Extract the [x, y] coordinate from the center of the cell holding the provided text.  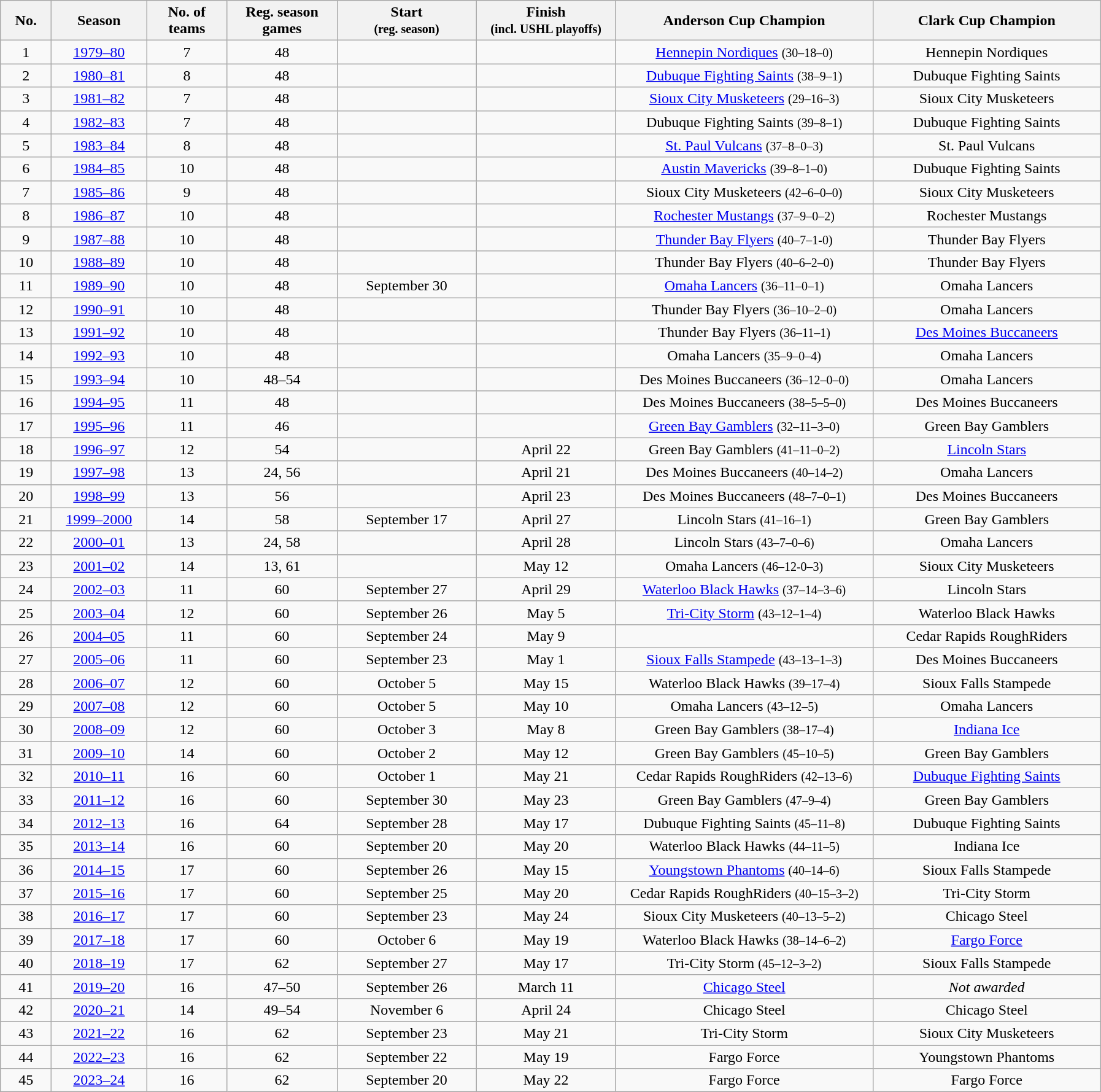
1999–2000 [99, 519]
1991–92 [99, 333]
Omaha Lancers (35–9–0–4) [744, 356]
2005–06 [99, 659]
September 25 [406, 893]
1992–93 [99, 356]
6 [26, 169]
Des Moines Buccaneers (38–5–5–0) [744, 403]
43 [26, 1033]
24, 56 [282, 473]
October 6 [406, 940]
Rochester Mustangs [987, 215]
28 [26, 683]
Sioux City Musketeers (29–16–3) [744, 99]
Rochester Mustangs (37–9–0–2) [744, 215]
May 22 [546, 1080]
Thunder Bay Flyers (40–7–1-0) [744, 239]
Thunder Bay Flyers (36–10–2–0) [744, 309]
1982–83 [99, 122]
Youngstown Phantoms [987, 1056]
4 [26, 122]
September 28 [406, 823]
35 [26, 846]
St. Paul Vulcans (37–8–0–3) [744, 145]
2003–04 [99, 613]
2004–05 [99, 636]
58 [282, 519]
1981–82 [99, 99]
2012–13 [99, 823]
Waterloo Black Hawks (37–14–3–6) [744, 589]
October 3 [406, 730]
2002–03 [99, 589]
Start(reg. season) [406, 21]
Hennepin Nordiques [987, 52]
Green Bay Gamblers (32–11–3–0) [744, 426]
64 [282, 823]
38 [26, 916]
Dubuque Fighting Saints (38–9–1) [744, 76]
Tri-City Storm (43–12–1–4) [744, 613]
May 5 [546, 613]
April 22 [546, 449]
46 [282, 426]
36 [26, 870]
Des Moines Buccaneers (36–12–0–0) [744, 379]
Reg. seasongames [282, 21]
May 23 [546, 800]
2010–11 [99, 776]
April 27 [546, 519]
Tri-City Storm (45–12–3–2) [744, 963]
Austin Mavericks (39–8–1–0) [744, 169]
2 [26, 76]
44 [26, 1056]
1985–86 [99, 192]
42 [26, 1010]
April 29 [546, 589]
13, 61 [282, 566]
April 23 [546, 496]
October 1 [406, 776]
2023–24 [99, 1080]
1987–88 [99, 239]
31 [26, 753]
1986–87 [99, 215]
27 [26, 659]
April 24 [546, 1010]
Thunder Bay Flyers (40–6–2–0) [744, 262]
2008–09 [99, 730]
2001–02 [99, 566]
October 2 [406, 753]
1988–89 [99, 262]
1990–91 [99, 309]
November 6 [406, 1010]
Waterloo Black Hawks (38–14–6–2) [744, 940]
54 [282, 449]
1984–85 [99, 169]
2009–10 [99, 753]
3 [26, 99]
56 [282, 496]
2011–12 [99, 800]
2018–19 [99, 963]
Cedar Rapids RoughRiders (40–15–3–2) [744, 893]
41 [26, 986]
18 [26, 449]
Sioux Falls Stampede (43–13–1–3) [744, 659]
April 28 [546, 543]
29 [26, 707]
Dubuque Fighting Saints (45–11–8) [744, 823]
2016–17 [99, 916]
33 [26, 800]
April 21 [546, 473]
2007–08 [99, 707]
Finish(incl. USHL playoffs) [546, 21]
37 [26, 893]
May 9 [546, 636]
No. ofteams [187, 21]
Waterloo Black Hawks (44–11–5) [744, 846]
30 [26, 730]
1 [26, 52]
22 [26, 543]
2015–16 [99, 893]
20 [26, 496]
Youngstown Phantoms (40–14–6) [744, 870]
Thunder Bay Flyers (36–11–1) [744, 333]
Season [99, 21]
24 [26, 589]
48–54 [282, 379]
Sioux City Musketeers (42–6–0–0) [744, 192]
St. Paul Vulcans [987, 145]
1980–81 [99, 76]
Green Bay Gamblers (47–9–4) [744, 800]
1998–99 [99, 496]
Lincoln Stars (43–7–0–6) [744, 543]
1993–94 [99, 379]
Not awarded [987, 986]
Dubuque Fighting Saints (39–8–1) [744, 122]
September 17 [406, 519]
32 [26, 776]
Omaha Lancers (36–11–0–1) [744, 285]
2020–21 [99, 1010]
1989–90 [99, 285]
May 10 [546, 707]
March 11 [546, 986]
39 [26, 940]
No. [26, 21]
Waterloo Black Hawks (39–17–4) [744, 683]
45 [26, 1080]
2019–20 [99, 986]
Lincoln Stars (41–16–1) [744, 519]
September 22 [406, 1056]
15 [26, 379]
Sioux City Musketeers (40–13–5–2) [744, 916]
Green Bay Gamblers (38–17–4) [744, 730]
1983–84 [99, 145]
Omaha Lancers (46–12-0–3) [744, 566]
Omaha Lancers (43–12–5) [744, 707]
2014–15 [99, 870]
2017–18 [99, 940]
1994–95 [99, 403]
Hennepin Nordiques (30–18–0) [744, 52]
Waterloo Black Hawks [987, 613]
40 [26, 963]
24, 58 [282, 543]
Des Moines Buccaneers (48–7–0–1) [744, 496]
2013–14 [99, 846]
Des Moines Buccaneers (40–14–2) [744, 473]
26 [26, 636]
23 [26, 566]
September 24 [406, 636]
Green Bay Gamblers (45–10–5) [744, 753]
Cedar Rapids RoughRiders [987, 636]
1979–80 [99, 52]
May 24 [546, 916]
25 [26, 613]
2021–22 [99, 1033]
47–50 [282, 986]
21 [26, 519]
34 [26, 823]
Cedar Rapids RoughRiders (42–13–6) [744, 776]
2022–23 [99, 1056]
49–54 [282, 1010]
May 1 [546, 659]
2000–01 [99, 543]
Clark Cup Champion [987, 21]
1996–97 [99, 449]
Anderson Cup Champion [744, 21]
2006–07 [99, 683]
19 [26, 473]
5 [26, 145]
1997–98 [99, 473]
1995–96 [99, 426]
Green Bay Gamblers (41–11–0–2) [744, 449]
May 8 [546, 730]
